Determine the [X, Y] coordinate at the center of the cell enclosing the given text.  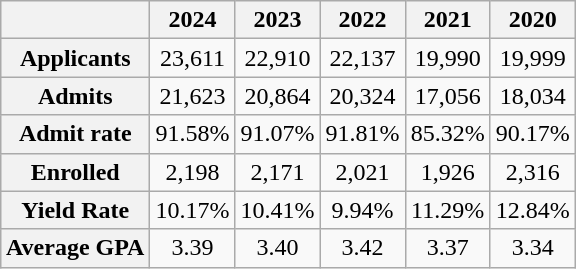
Applicants [76, 58]
10.17% [192, 210]
3.42 [362, 248]
90.17% [532, 134]
3.34 [532, 248]
2020 [532, 20]
2023 [278, 20]
20,864 [278, 96]
2024 [192, 20]
20,324 [362, 96]
2,316 [532, 172]
22,910 [278, 58]
3.40 [278, 248]
Admit rate [76, 134]
18,034 [532, 96]
3.39 [192, 248]
2022 [362, 20]
1,926 [448, 172]
9.94% [362, 210]
17,056 [448, 96]
19,999 [532, 58]
11.29% [448, 210]
21,623 [192, 96]
12.84% [532, 210]
91.07% [278, 134]
Average GPA [76, 248]
10.41% [278, 210]
Yield Rate [76, 210]
2,198 [192, 172]
Admits [76, 96]
2,021 [362, 172]
22,137 [362, 58]
Enrolled [76, 172]
2,171 [278, 172]
3.37 [448, 248]
23,611 [192, 58]
91.81% [362, 134]
2021 [448, 20]
91.58% [192, 134]
19,990 [448, 58]
85.32% [448, 134]
